Detect which cell encompasses the target text, then output its (X, Y) center coordinate. 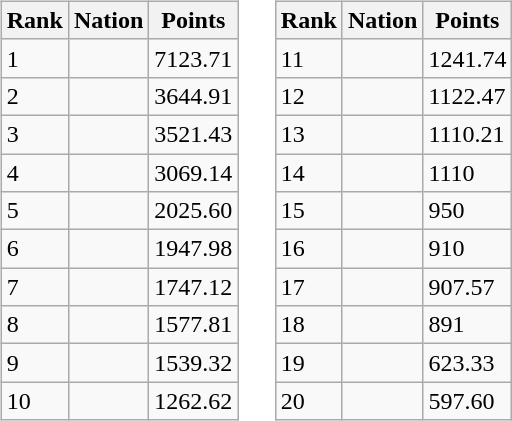
20 (308, 401)
1110.21 (468, 134)
16 (308, 249)
1 (34, 58)
7123.71 (194, 58)
11 (308, 58)
1539.32 (194, 363)
14 (308, 173)
1577.81 (194, 325)
950 (468, 211)
2 (34, 96)
3069.14 (194, 173)
9 (34, 363)
3521.43 (194, 134)
8 (34, 325)
19 (308, 363)
15 (308, 211)
2025.60 (194, 211)
1947.98 (194, 249)
623.33 (468, 363)
10 (34, 401)
7 (34, 287)
17 (308, 287)
1241.74 (468, 58)
1262.62 (194, 401)
1110 (468, 173)
13 (308, 134)
4 (34, 173)
18 (308, 325)
597.60 (468, 401)
5 (34, 211)
891 (468, 325)
1122.47 (468, 96)
1747.12 (194, 287)
907.57 (468, 287)
3644.91 (194, 96)
910 (468, 249)
3 (34, 134)
6 (34, 249)
12 (308, 96)
